Output the (X, Y) coordinate of the center of the cell containing the given text.  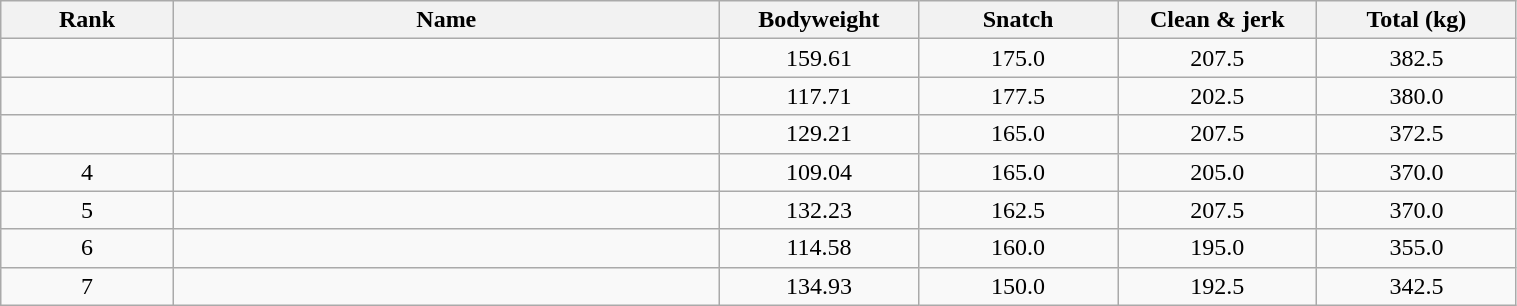
205.0 (1218, 172)
202.5 (1218, 96)
177.5 (1018, 96)
195.0 (1218, 248)
5 (87, 210)
6 (87, 248)
132.23 (818, 210)
380.0 (1416, 96)
Clean & jerk (1218, 20)
134.93 (818, 286)
382.5 (1416, 58)
150.0 (1018, 286)
355.0 (1416, 248)
Rank (87, 20)
159.61 (818, 58)
Name (446, 20)
342.5 (1416, 286)
117.71 (818, 96)
109.04 (818, 172)
129.21 (818, 134)
192.5 (1218, 286)
162.5 (1018, 210)
372.5 (1416, 134)
Bodyweight (818, 20)
160.0 (1018, 248)
175.0 (1018, 58)
7 (87, 286)
4 (87, 172)
Total (kg) (1416, 20)
Snatch (1018, 20)
114.58 (818, 248)
